Output the [x, y] coordinate of the center of the cell containing the given text.  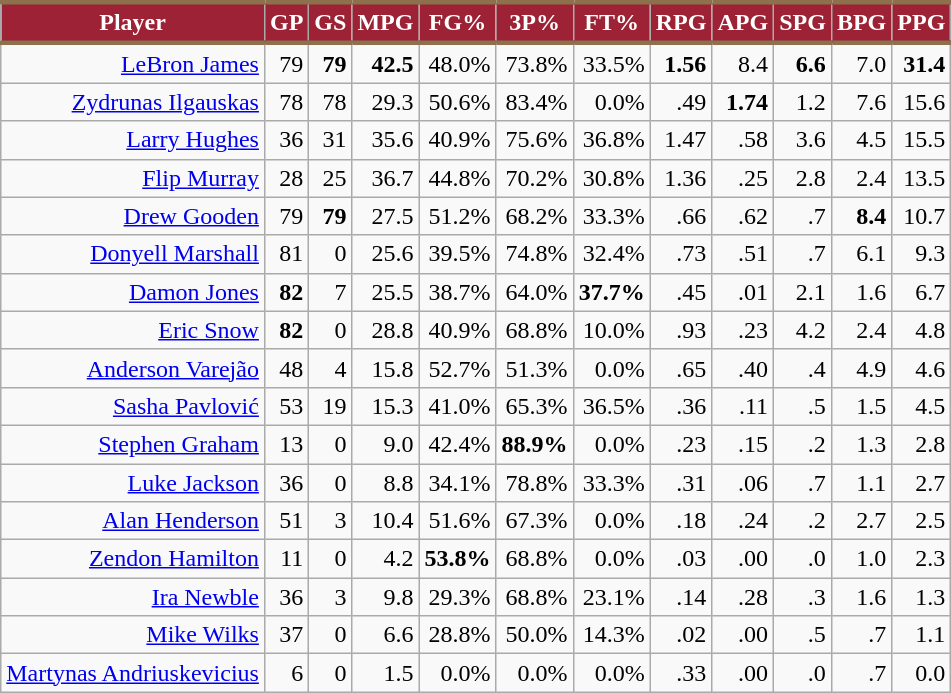
Anderson Varejão [133, 368]
51.2% [458, 216]
73.8% [534, 63]
Zydrunas Ilgauskas [133, 102]
7.0 [861, 63]
GP [286, 22]
Ira Newble [133, 597]
19 [330, 406]
.01 [743, 292]
30.8% [612, 178]
15.5 [922, 140]
1.74 [743, 102]
MPG [386, 22]
11 [286, 559]
48.0% [458, 63]
.18 [681, 521]
Sasha Pavlović [133, 406]
50.0% [534, 635]
67.3% [534, 521]
10.7 [922, 216]
23.1% [612, 597]
13 [286, 444]
.45 [681, 292]
GS [330, 22]
LeBron James [133, 63]
.93 [681, 330]
50.6% [458, 102]
35.6 [386, 140]
PPG [922, 22]
42.4% [458, 444]
51.6% [458, 521]
31.4 [922, 63]
7.6 [861, 102]
37.7% [612, 292]
.51 [743, 254]
.24 [743, 521]
4.9 [861, 368]
6 [286, 673]
1.0 [861, 559]
.62 [743, 216]
Mike Wilks [133, 635]
29.3 [386, 102]
Larry Hughes [133, 140]
25.6 [386, 254]
.4 [803, 368]
.33 [681, 673]
3.6 [803, 140]
.58 [743, 140]
1.36 [681, 178]
14.3% [612, 635]
0.0 [922, 673]
.06 [743, 483]
64.0% [534, 292]
41.0% [458, 406]
RPG [681, 22]
1.2 [803, 102]
Player [133, 22]
29.3% [458, 597]
BPG [861, 22]
68.2% [534, 216]
37 [286, 635]
.65 [681, 368]
83.4% [534, 102]
44.8% [458, 178]
.66 [681, 216]
Zendon Hamilton [133, 559]
6.7 [922, 292]
32.4% [612, 254]
.40 [743, 368]
.25 [743, 178]
FT% [612, 22]
2.1 [803, 292]
6.1 [861, 254]
Eric Snow [133, 330]
53.8% [458, 559]
.31 [681, 483]
51 [286, 521]
33.5% [612, 63]
4.6 [922, 368]
1.47 [681, 140]
27.5 [386, 216]
70.2% [534, 178]
1.56 [681, 63]
7 [330, 292]
Damon Jones [133, 292]
.28 [743, 597]
65.3% [534, 406]
15.6 [922, 102]
.3 [803, 597]
Drew Gooden [133, 216]
.02 [681, 635]
.15 [743, 444]
28.8 [386, 330]
74.8% [534, 254]
38.7% [458, 292]
10.0% [612, 330]
25.5 [386, 292]
.11 [743, 406]
31 [330, 140]
3P% [534, 22]
FG% [458, 22]
36.8% [612, 140]
9.8 [386, 597]
81 [286, 254]
.73 [681, 254]
.49 [681, 102]
13.5 [922, 178]
28.8% [458, 635]
8.8 [386, 483]
2.5 [922, 521]
34.1% [458, 483]
88.9% [534, 444]
15.8 [386, 368]
Martynas Andriuskevicius [133, 673]
Luke Jackson [133, 483]
SPG [803, 22]
.14 [681, 597]
48 [286, 368]
51.3% [534, 368]
25 [330, 178]
4.8 [922, 330]
9.0 [386, 444]
36.7 [386, 178]
28 [286, 178]
42.5 [386, 63]
78.8% [534, 483]
.36 [681, 406]
APG [743, 22]
2.3 [922, 559]
.03 [681, 559]
39.5% [458, 254]
Flip Murray [133, 178]
53 [286, 406]
4 [330, 368]
Donyell Marshall [133, 254]
10.4 [386, 521]
Alan Henderson [133, 521]
9.3 [922, 254]
36.5% [612, 406]
75.6% [534, 140]
52.7% [458, 368]
15.3 [386, 406]
Stephen Graham [133, 444]
